Capture the cell that displays the provided text and extract its (x, y) central coordinate. 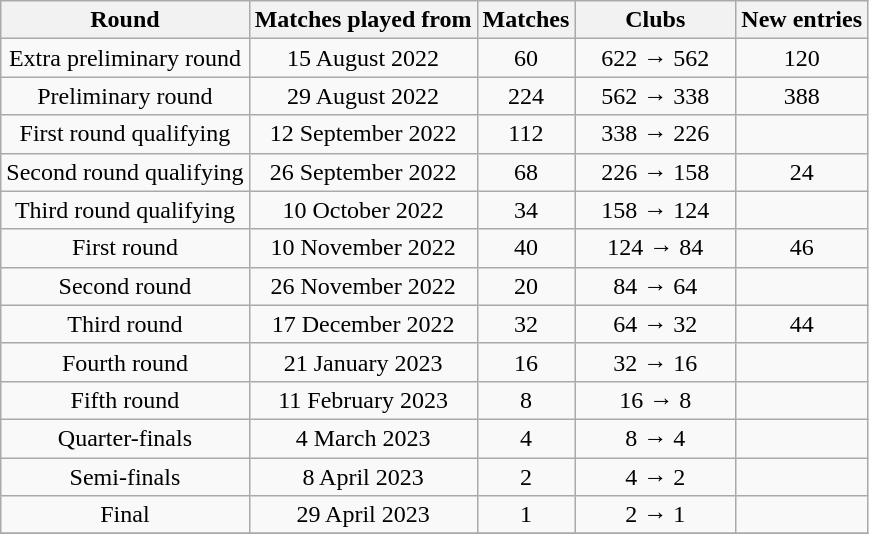
84 → 64 (656, 286)
Second round (125, 286)
8 April 2023 (363, 477)
11 February 2023 (363, 400)
40 (526, 248)
68 (526, 172)
21 January 2023 (363, 362)
Final (125, 515)
32 (526, 324)
Third round (125, 324)
622 → 562 (656, 58)
338 → 226 (656, 134)
12 September 2022 (363, 134)
24 (802, 172)
Fifth round (125, 400)
2 (526, 477)
562 → 338 (656, 96)
10 October 2022 (363, 210)
4 (526, 438)
26 November 2022 (363, 286)
29 August 2022 (363, 96)
Semi-finals (125, 477)
2 → 1 (656, 515)
Clubs (656, 20)
226 → 158 (656, 172)
124 → 84 (656, 248)
15 August 2022 (363, 58)
32 → 16 (656, 362)
4 → 2 (656, 477)
17 December 2022 (363, 324)
388 (802, 96)
60 (526, 58)
44 (802, 324)
26 September 2022 (363, 172)
Extra preliminary round (125, 58)
34 (526, 210)
Preliminary round (125, 96)
Second round qualifying (125, 172)
Quarter-finals (125, 438)
Matches (526, 20)
4 March 2023 (363, 438)
New entries (802, 20)
16 (526, 362)
First round qualifying (125, 134)
Third round qualifying (125, 210)
First round (125, 248)
16 → 8 (656, 400)
10 November 2022 (363, 248)
29 April 2023 (363, 515)
46 (802, 248)
1 (526, 515)
158 → 124 (656, 210)
20 (526, 286)
Fourth round (125, 362)
112 (526, 134)
120 (802, 58)
8 → 4 (656, 438)
224 (526, 96)
8 (526, 400)
64 → 32 (656, 324)
Matches played from (363, 20)
Round (125, 20)
